Return (x, y) of the center of cell containing provided text 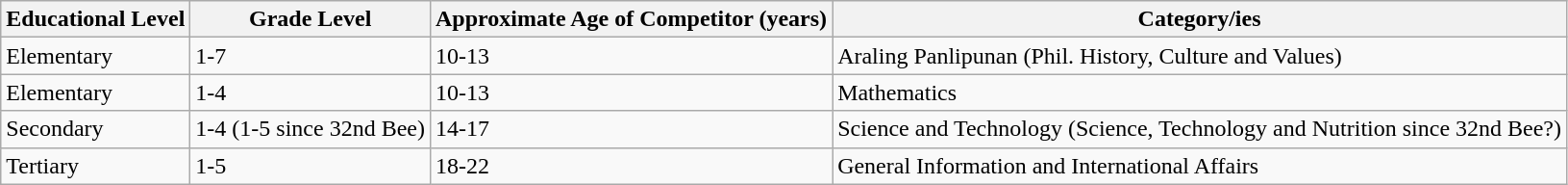
1-4 (311, 92)
Category/ies (1200, 19)
General Information and International Affairs (1200, 166)
Tertiary (96, 166)
Grade Level (311, 19)
Secondary (96, 129)
18-22 (631, 166)
Mathematics (1200, 92)
Educational Level (96, 19)
1-5 (311, 166)
14-17 (631, 129)
Approximate Age of Competitor (years) (631, 19)
1-4 (1-5 since 32nd Bee) (311, 129)
Science and Technology (Science, Technology and Nutrition since 32nd Bee?) (1200, 129)
1-7 (311, 56)
Araling Panlipunan (Phil. History, Culture and Values) (1200, 56)
